Scan for the cell matching the given text and deliver its [X, Y] coordinate at center. 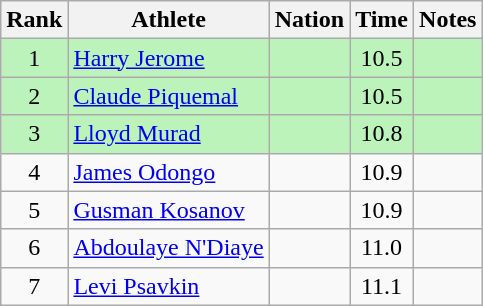
James Odongo [168, 172]
Athlete [168, 20]
4 [34, 172]
Nation [309, 20]
Gusman Kosanov [168, 210]
Harry Jerome [168, 58]
6 [34, 248]
10.8 [382, 134]
5 [34, 210]
7 [34, 286]
Abdoulaye N'Diaye [168, 248]
Lloyd Murad [168, 134]
Time [382, 20]
Claude Piquemal [168, 96]
Notes [448, 20]
3 [34, 134]
Rank [34, 20]
11.0 [382, 248]
2 [34, 96]
11.1 [382, 286]
Levi Psavkin [168, 286]
1 [34, 58]
